Find where the given text appears and provide that cell's center as (x, y) coordinate. 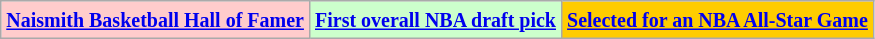
Selected for an NBA All-Star Game (718, 20)
Naismith Basketball Hall of Famer (156, 20)
First overall NBA draft pick (435, 20)
